Identify which cell holds the provided text, then report its [x, y] central coordinate. 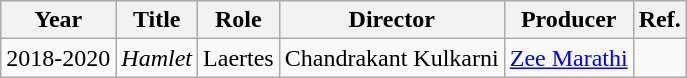
2018-2020 [58, 58]
Zee Marathi [568, 58]
Ref. [660, 20]
Director [392, 20]
Title [157, 20]
Role [239, 20]
Laertes [239, 58]
Year [58, 20]
Chandrakant Kulkarni [392, 58]
Producer [568, 20]
Hamlet [157, 58]
